Detect which cell encompasses the target text, then output its (x, y) center coordinate. 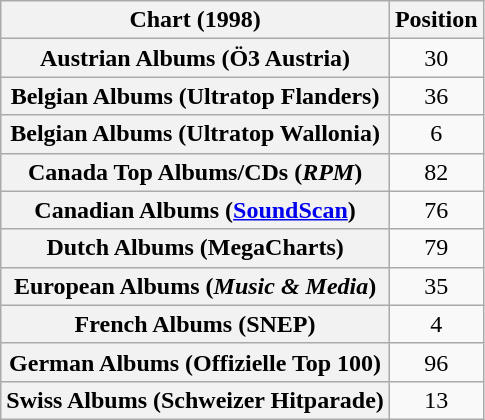
35 (436, 286)
Swiss Albums (Schweizer Hitparade) (196, 400)
French Albums (SNEP) (196, 324)
Austrian Albums (Ö3 Austria) (196, 58)
82 (436, 172)
European Albums (Music & Media) (196, 286)
76 (436, 210)
Dutch Albums (MegaCharts) (196, 248)
German Albums (Offizielle Top 100) (196, 362)
Position (436, 20)
30 (436, 58)
Belgian Albums (Ultratop Wallonia) (196, 134)
79 (436, 248)
Canadian Albums (SoundScan) (196, 210)
4 (436, 324)
Chart (1998) (196, 20)
Canada Top Albums/CDs (RPM) (196, 172)
13 (436, 400)
96 (436, 362)
Belgian Albums (Ultratop Flanders) (196, 96)
6 (436, 134)
36 (436, 96)
